Return the [X, Y] coordinate for the center point of the cell that contains the specified text.  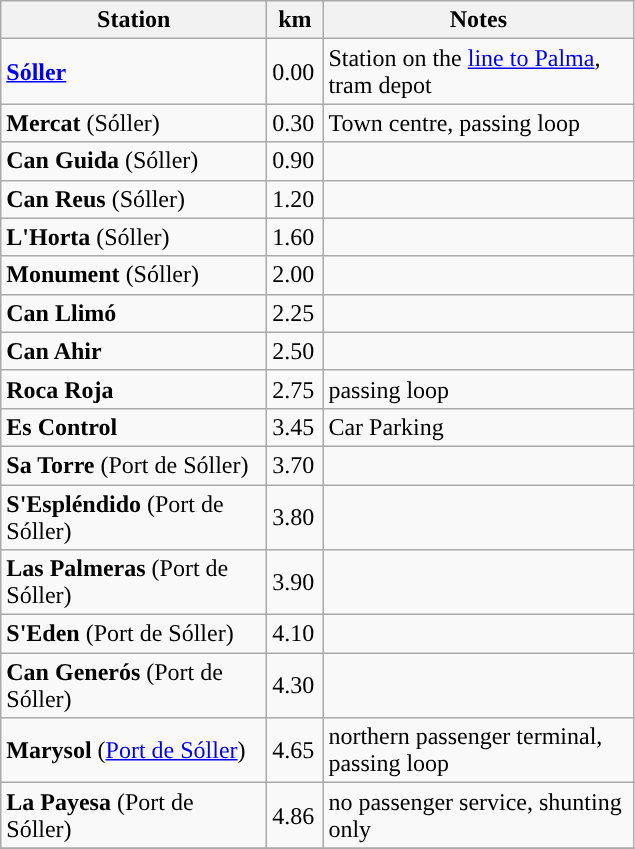
Es Control [134, 427]
S'Espléndido (Port de Sóller) [134, 516]
3.45 [295, 427]
4.65 [295, 750]
2.25 [295, 313]
2.75 [295, 389]
3.80 [295, 516]
L'Horta (Sóller) [134, 237]
Monument (Sóller) [134, 275]
Station [134, 20]
0.90 [295, 161]
1.20 [295, 199]
S'Eden (Port de Sóller) [134, 634]
0.00 [295, 72]
Town centre, passing loop [478, 123]
no passenger service, shunting only [478, 816]
Can Ahir [134, 351]
0.30 [295, 123]
4.86 [295, 816]
1.60 [295, 237]
passing loop [478, 389]
4.10 [295, 634]
Notes [478, 20]
northern passenger terminal, passing loop [478, 750]
Sa Torre (Port de Sóller) [134, 465]
3.90 [295, 582]
Station on the line to Palma, tram depot [478, 72]
2.50 [295, 351]
Las Palmeras (Port de Sóller) [134, 582]
Mercat (Sóller) [134, 123]
Can Guida (Sóller) [134, 161]
Can Reus (Sóller) [134, 199]
La Payesa (Port de Sóller) [134, 816]
2.00 [295, 275]
Car Parking [478, 427]
Can Generós (Port de Sóller) [134, 686]
3.70 [295, 465]
Roca Roja [134, 389]
4.30 [295, 686]
km [295, 20]
Can Llimó [134, 313]
Marysol (Port de Sóller) [134, 750]
Sóller [134, 72]
